Provide the (x, y) coordinate of the cell's center where the given text is located.  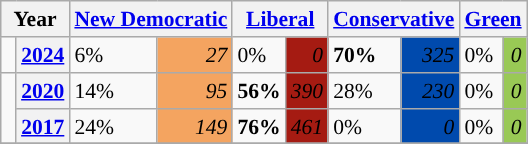
2020 (42, 91)
Year (36, 19)
2017 (42, 126)
14% (113, 91)
390 (308, 91)
230 (430, 91)
325 (430, 55)
24% (113, 126)
2024 (42, 55)
Green (492, 19)
28% (364, 91)
Conservative (394, 19)
149 (194, 126)
461 (308, 126)
6% (113, 55)
95 (194, 91)
27 (194, 55)
56% (258, 91)
76% (258, 126)
Liberal (280, 19)
New Democratic (150, 19)
70% (364, 55)
